Detect which cell encompasses the target text, then output its [x, y] center coordinate. 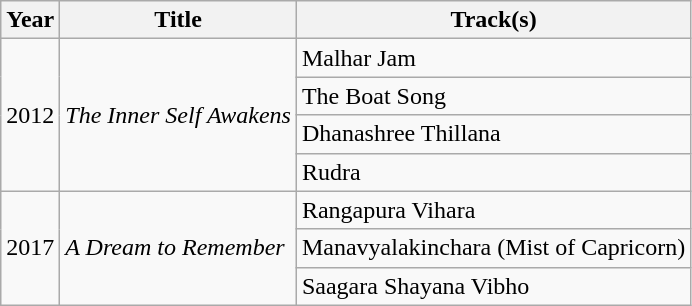
Year [30, 20]
Malhar Jam [493, 58]
The Boat Song [493, 96]
Manavyalakinchara (Mist of Capricorn) [493, 248]
Rangapura Vihara [493, 210]
Title [178, 20]
2017 [30, 248]
A Dream to Remember [178, 248]
Rudra [493, 172]
The Inner Self Awakens [178, 115]
Dhanashree Thillana [493, 134]
Saagara Shayana Vibho [493, 286]
Track(s) [493, 20]
2012 [30, 115]
